Capture the cell that displays the provided text and extract its (x, y) central coordinate. 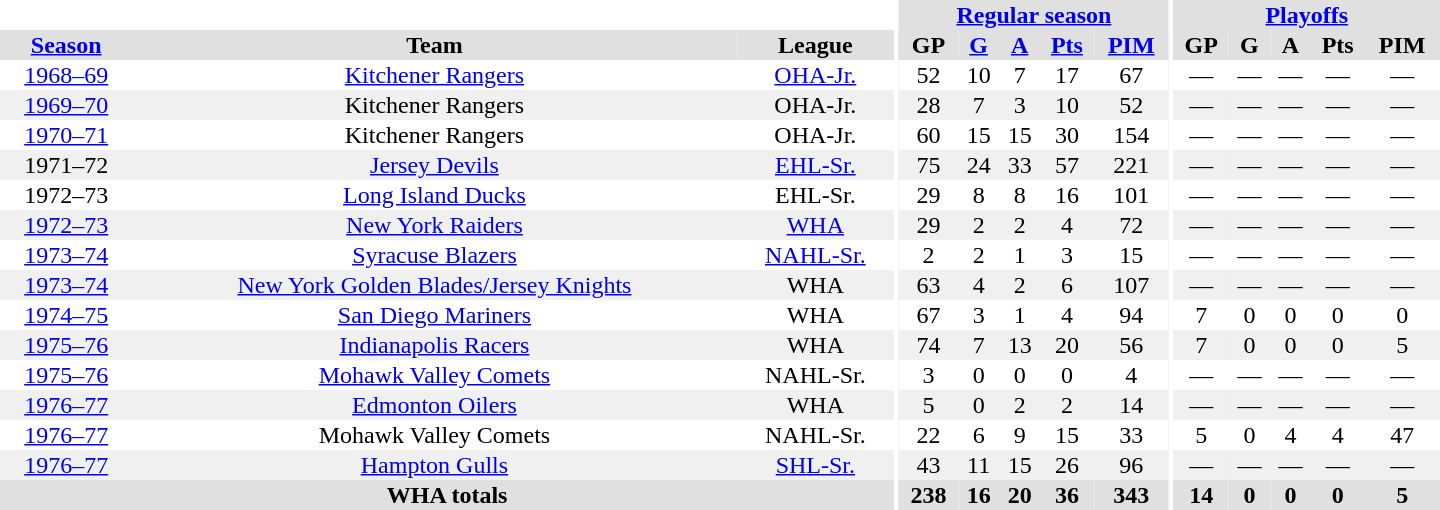
60 (928, 135)
107 (1132, 285)
154 (1132, 135)
League (815, 45)
Syracuse Blazers (434, 255)
36 (1066, 495)
Playoffs (1307, 15)
343 (1132, 495)
22 (928, 435)
1971–72 (66, 165)
13 (1020, 345)
74 (928, 345)
26 (1066, 465)
47 (1402, 435)
17 (1066, 75)
43 (928, 465)
New York Raiders (434, 225)
94 (1132, 315)
Indianapolis Racers (434, 345)
30 (1066, 135)
SHL-Sr. (815, 465)
Jersey Devils (434, 165)
75 (928, 165)
Hampton Gulls (434, 465)
San Diego Mariners (434, 315)
1970–71 (66, 135)
24 (978, 165)
Edmonton Oilers (434, 405)
28 (928, 105)
238 (928, 495)
1974–75 (66, 315)
Season (66, 45)
56 (1132, 345)
New York Golden Blades/Jersey Knights (434, 285)
Team (434, 45)
WHA totals (447, 495)
9 (1020, 435)
63 (928, 285)
72 (1132, 225)
57 (1066, 165)
101 (1132, 195)
Long Island Ducks (434, 195)
96 (1132, 465)
11 (978, 465)
1968–69 (66, 75)
1969–70 (66, 105)
Regular season (1034, 15)
221 (1132, 165)
